Pinpoint the cell where the given text exists, returning its [x, y] midpoint coordinate. 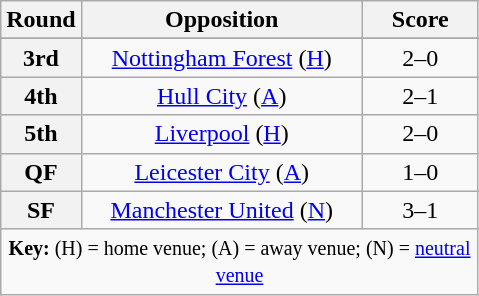
Key: (H) = home venue; (A) = away venue; (N) = neutral venue [240, 262]
SF [41, 210]
Leicester City (A) [222, 172]
Round [41, 20]
4th [41, 96]
5th [41, 134]
QF [41, 172]
Manchester United (N) [222, 210]
1–0 [420, 172]
Nottingham Forest (H) [222, 58]
Opposition [222, 20]
2–1 [420, 96]
Liverpool (H) [222, 134]
3–1 [420, 210]
Score [420, 20]
Hull City (A) [222, 96]
3rd [41, 58]
